From the cell containing the given text, extract its center point as [x, y] coordinate. 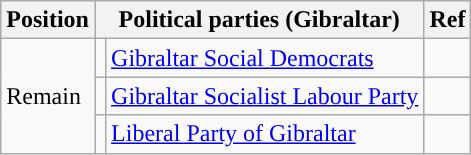
Political parties (Gibraltar) [258, 20]
Position [48, 20]
Remain [48, 96]
Liberal Party of Gibraltar [265, 134]
Gibraltar Social Democrats [265, 58]
Ref [448, 20]
Gibraltar Socialist Labour Party [265, 96]
